Output the [X, Y] coordinate of the center of the cell containing the given text.  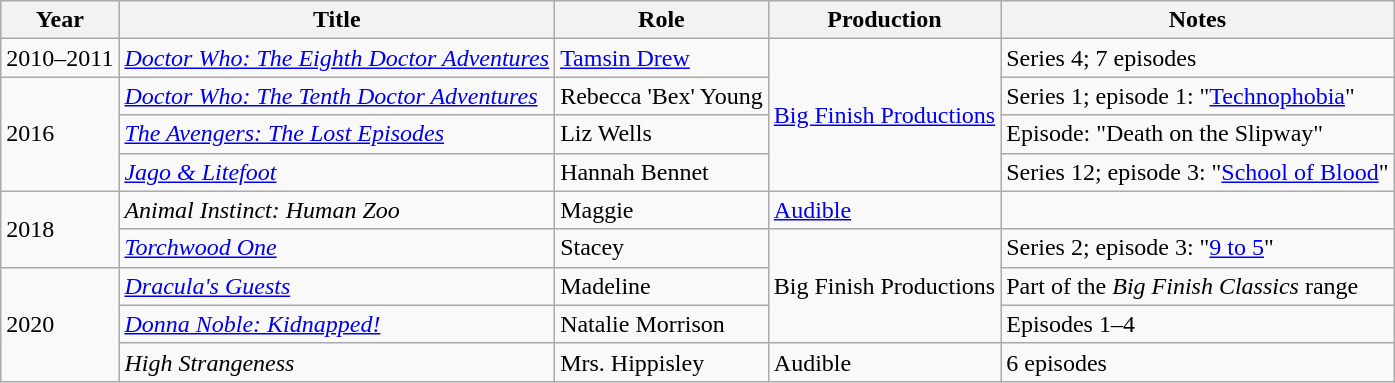
Madeline [662, 286]
Doctor Who: The Eighth Doctor Adventures [337, 58]
2010–2011 [60, 58]
2020 [60, 324]
Liz Wells [662, 134]
Notes [1198, 20]
The Avengers: The Lost Episodes [337, 134]
High Strangeness [337, 362]
2018 [60, 229]
Natalie Morrison [662, 324]
Title [337, 20]
Mrs. Hippisley [662, 362]
Stacey [662, 248]
6 episodes [1198, 362]
Production [884, 20]
Torchwood One [337, 248]
Series 12; episode 3: "School of Blood" [1198, 172]
Part of the Big Finish Classics range [1198, 286]
Series 2; episode 3: "9 to 5" [1198, 248]
Series 4; 7 episodes [1198, 58]
Maggie [662, 210]
Year [60, 20]
Hannah Bennet [662, 172]
Episode: "Death on the Slipway" [1198, 134]
Rebecca 'Bex' Young [662, 96]
Jago & Litefoot [337, 172]
Role [662, 20]
Animal Instinct: Human Zoo [337, 210]
Tamsin Drew [662, 58]
Dracula's Guests [337, 286]
Donna Noble: Kidnapped! [337, 324]
Episodes 1–4 [1198, 324]
Series 1; episode 1: "Technophobia" [1198, 96]
Doctor Who: The Tenth Doctor Adventures [337, 96]
2016 [60, 134]
